Detect which cell encompasses the target text, then output its (x, y) center coordinate. 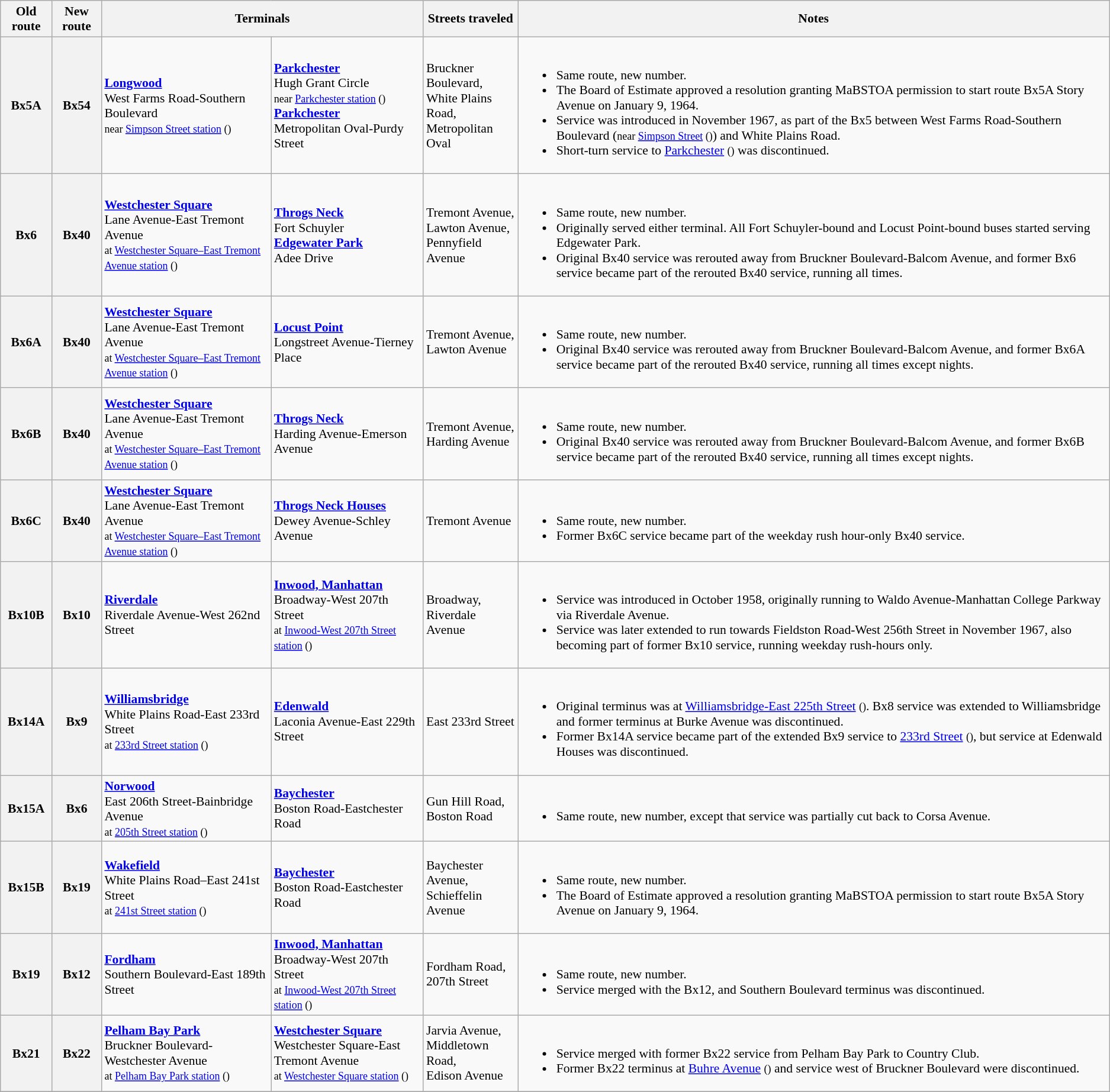
Gun Hill Road,Boston Road (471, 808)
Terminals (262, 19)
Throgs NeckFort SchuylerEdgewater ParkAdee Drive (347, 235)
Bx15B (26, 888)
Throgs Neck HousesDewey Avenue-Schley Avenue (347, 521)
LongwoodWest Farms Road-Southern Boulevardnear Simpson Street station () (186, 105)
Bruckner Boulevard,White Plains Road,Metropolitan Oval (471, 105)
Same route, new number.The Board of Estimate approved a resolution granting MaBSTOA permission to start route Bx5A Story Avenue on January 9, 1964. (813, 888)
WilliamsbridgeWhite Plains Road-East 233rd Streetat 233rd Street station () (186, 722)
Bx21 (26, 1054)
Bx22 (77, 1054)
RiverdaleRiverdale Avenue-West 262nd Street (186, 616)
Bx9 (77, 722)
Throgs NeckHarding Avenue-Emerson Avenue (347, 434)
Jarvia Avenue,Middletown Road,Edison Avenue (471, 1054)
Fordham Road,207th Street (471, 975)
Bx10 (77, 616)
Tremont Avenue,Harding Avenue (471, 434)
Bx6A (26, 342)
Tremont Avenue,Lawton Avenue (471, 342)
Bx54 (77, 105)
Bx12 (77, 975)
WakefieldWhite Plains Road–East 241st Streetat 241st Street station () (186, 888)
Broadway,Riverdale Avenue (471, 616)
Bx14A (26, 722)
Tremont Avenue (471, 521)
NorwoodEast 206th Street-Bainbridge Avenueat 205th Street station () (186, 808)
Same route, new number, except that service was partially cut back to Corsa Avenue. (813, 808)
Bx15A (26, 808)
East 233rd Street (471, 722)
Old route (26, 19)
Same route, new number.Former Bx6C service became part of the weekday rush hour-only Bx40 service. (813, 521)
New route (77, 19)
Pelham Bay ParkBruckner Boulevard-Westchester Avenueat Pelham Bay Park station () (186, 1054)
Locust PointLongstreet Avenue-Tierney Place (347, 342)
Same route, new number.Service merged with the Bx12, and Southern Boulevard terminus was discontinued. (813, 975)
EdenwaldLaconia Avenue-East 229th Street (347, 722)
Tremont Avenue,Lawton Avenue,Pennyfield Avenue (471, 235)
Bx6B (26, 434)
ParkchesterHugh Grant Circlenear Parkchester station ()ParkchesterMetropolitan Oval-Purdy Street (347, 105)
Baychester Avenue,Schieffelin Avenue (471, 888)
Notes (813, 19)
Westchester SquareWestchester Square-East Tremont Avenueat Westchester Square station () (347, 1054)
Bx10B (26, 616)
Streets traveled (471, 19)
Bx6C (26, 521)
FordhamSouthern Boulevard-East 189th Street (186, 975)
Bx5A (26, 105)
